Scan for the cell matching the given text and deliver its [x, y] coordinate at center. 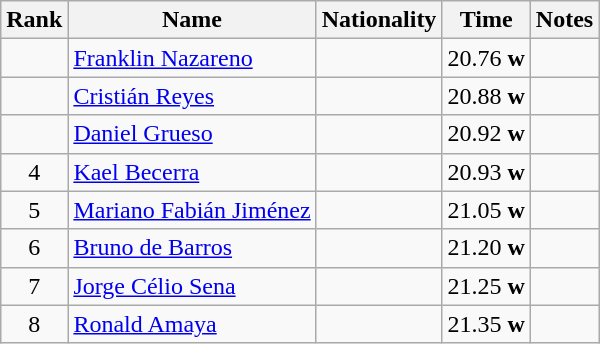
Jorge Célio Sena [192, 286]
Daniel Grueso [192, 134]
Ronald Amaya [192, 324]
Time [486, 20]
21.20 w [486, 248]
Nationality [379, 20]
4 [34, 172]
7 [34, 286]
Franklin Nazareno [192, 58]
Notes [564, 20]
5 [34, 210]
21.05 w [486, 210]
Rank [34, 20]
20.93 w [486, 172]
21.35 w [486, 324]
Cristián Reyes [192, 96]
21.25 w [486, 286]
6 [34, 248]
Kael Becerra [192, 172]
Name [192, 20]
20.76 w [486, 58]
20.88 w [486, 96]
Mariano Fabián Jiménez [192, 210]
20.92 w [486, 134]
Bruno de Barros [192, 248]
8 [34, 324]
